From the cell containing the given text, extract its center point as (X, Y) coordinate. 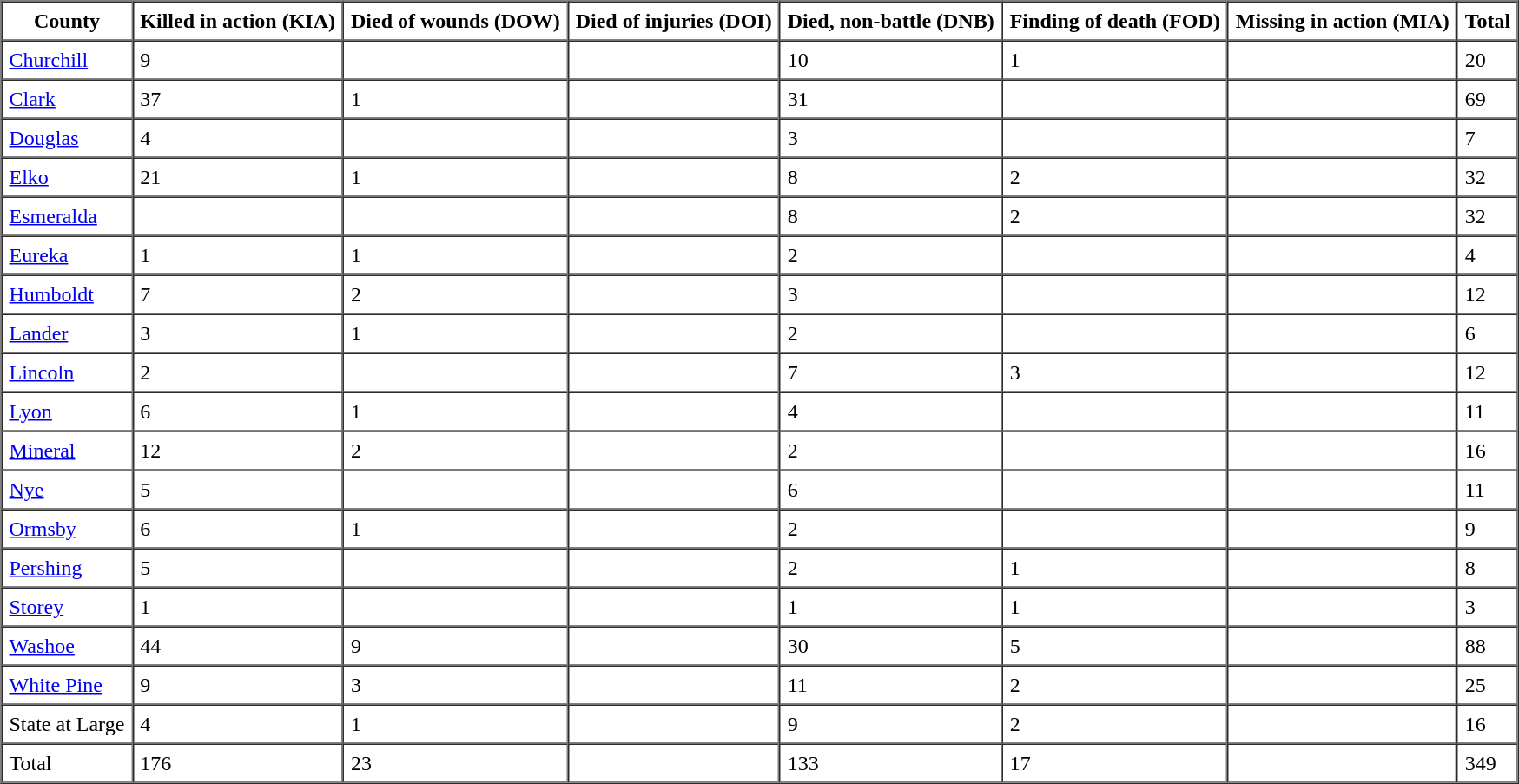
Eureka (68, 255)
Pershing (68, 568)
Lyon (68, 412)
30 (891, 646)
31 (891, 99)
Clark (68, 99)
Humboldt (68, 293)
Lander (68, 333)
10 (891, 59)
176 (238, 762)
Ormsby (68, 528)
23 (455, 762)
State at Large (68, 724)
Lincoln (68, 372)
Finding of death (FOD) (1115, 21)
17 (1115, 762)
Killed in action (KIA) (238, 21)
Storey (68, 606)
Churchill (68, 59)
Washoe (68, 646)
Elko (68, 177)
88 (1488, 646)
Died, non-battle (DNB) (891, 21)
Esmeralda (68, 215)
133 (891, 762)
Died of injuries (DOI) (674, 21)
White Pine (68, 684)
Nye (68, 490)
37 (238, 99)
69 (1488, 99)
349 (1488, 762)
21 (238, 177)
Missing in action (MIA) (1343, 21)
Douglas (68, 137)
20 (1488, 59)
44 (238, 646)
25 (1488, 684)
County (68, 21)
Died of wounds (DOW) (455, 21)
Mineral (68, 450)
